From the cell containing the given text, extract its center point as (X, Y) coordinate. 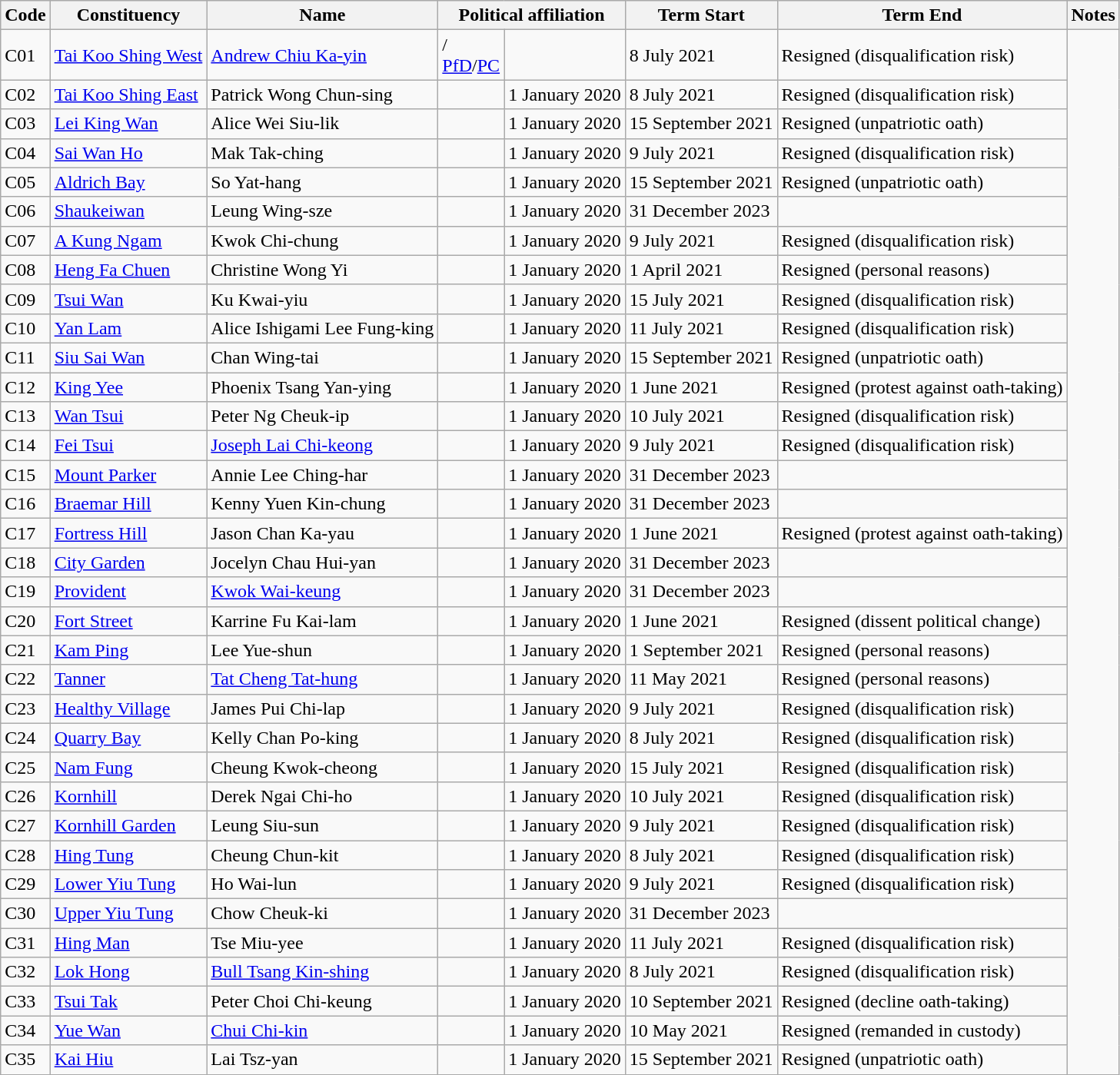
Tat Cheng Tat-hung (323, 679)
Leung Siu-sun (323, 825)
Tai Koo Shing West (128, 55)
Derek Ngai Chi-ho (323, 796)
C25 (25, 767)
A Kung Ngam (128, 241)
Chui Chi-kin (323, 1030)
Term Start (701, 15)
Tanner (128, 679)
Peter Choi Chi-keung (323, 1001)
So Yat-hang (323, 182)
City Garden (128, 562)
Tsui Tak (128, 1001)
Name (323, 15)
Chow Cheuk-ki (323, 914)
/PfD/PC (471, 55)
Karrine Fu Kai-lam (323, 621)
Kenny Yuen Kin-chung (323, 504)
C11 (25, 357)
Heng Fa Chuen (128, 270)
Quarry Bay (128, 738)
Kai Hiu (128, 1060)
C24 (25, 738)
Fei Tsui (128, 446)
C01 (25, 55)
Ku Kwai-yiu (323, 299)
Joseph Lai Chi-keong (323, 446)
Kwok Chi-chung (323, 241)
Lower Yiu Tung (128, 884)
Yue Wan (128, 1030)
Fort Street (128, 621)
Lok Hong (128, 972)
Kelly Chan Po-king (323, 738)
C21 (25, 650)
Healthy Village (128, 708)
Cheung Chun-kit (323, 855)
Code (25, 15)
Chan Wing-tai (323, 357)
Wan Tsui (128, 416)
C35 (25, 1060)
Resigned (dissent political change) (922, 621)
C26 (25, 796)
C06 (25, 211)
C04 (25, 153)
Hing Man (128, 943)
C32 (25, 972)
C03 (25, 124)
Political affiliation (532, 15)
Jocelyn Chau Hui-yan (323, 562)
Alice Ishigami Lee Fung-king (323, 328)
Notes (1093, 15)
C27 (25, 825)
Provident (128, 592)
Fortress Hill (128, 533)
Tai Koo Shing East (128, 95)
Constituency (128, 15)
C05 (25, 182)
C02 (25, 95)
Jason Chan Ka-yau (323, 533)
C19 (25, 592)
Lai Tsz-yan (323, 1060)
C31 (25, 943)
C34 (25, 1030)
Yan Lam (128, 328)
Cheung Kwok-cheong (323, 767)
Kornhill Garden (128, 825)
Aldrich Bay (128, 182)
Kornhill (128, 796)
Shaukeiwan (128, 211)
Lei King Wan (128, 124)
C13 (25, 416)
C12 (25, 387)
Bull Tsang Kin-shing (323, 972)
C28 (25, 855)
C09 (25, 299)
C10 (25, 328)
James Pui Chi-lap (323, 708)
Kam Ping (128, 650)
C30 (25, 914)
C22 (25, 679)
Mount Parker (128, 475)
C18 (25, 562)
C16 (25, 504)
King Yee (128, 387)
Term End (922, 15)
1 September 2021 (701, 650)
Peter Ng Cheuk-ip (323, 416)
C33 (25, 1001)
Tsui Wan (128, 299)
Ho Wai-lun (323, 884)
Lee Yue-shun (323, 650)
Alice Wei Siu-lik (323, 124)
C17 (25, 533)
1 April 2021 (701, 270)
C23 (25, 708)
Resigned (remanded in custody) (922, 1030)
Siu Sai Wan (128, 357)
Mak Tak-ching (323, 153)
Resigned (decline oath-taking) (922, 1001)
10 September 2021 (701, 1001)
C20 (25, 621)
C15 (25, 475)
Tse Miu-yee (323, 943)
11 May 2021 (701, 679)
Kwok Wai-keung (323, 592)
Hing Tung (128, 855)
C07 (25, 241)
Braemar Hill (128, 504)
C29 (25, 884)
Nam Fung (128, 767)
Leung Wing-sze (323, 211)
Patrick Wong Chun-sing (323, 95)
Upper Yiu Tung (128, 914)
C14 (25, 446)
Annie Lee Ching-har (323, 475)
C08 (25, 270)
10 May 2021 (701, 1030)
Andrew Chiu Ka-yin (323, 55)
Christine Wong Yi (323, 270)
Sai Wan Ho (128, 153)
Phoenix Tsang Yan-ying (323, 387)
